Find where the given text appears and provide that cell's center as (X, Y) coordinate. 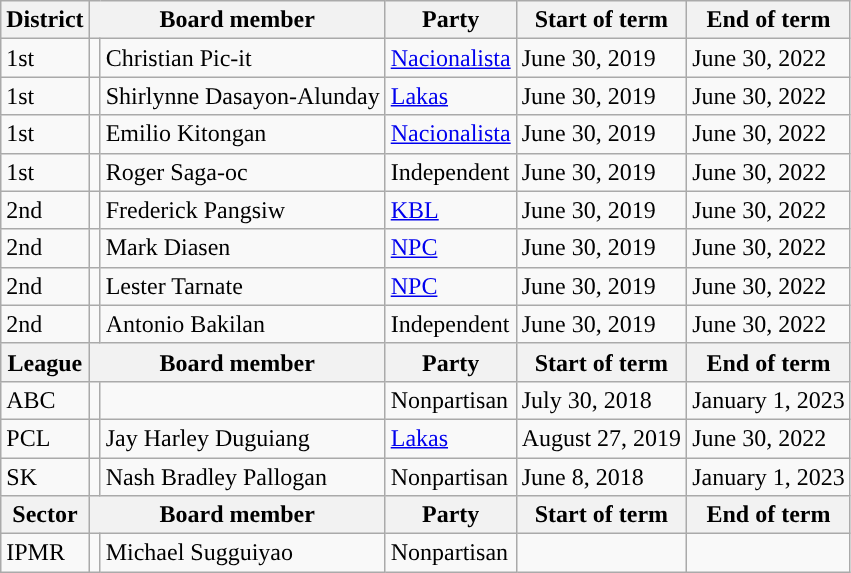
SK (45, 477)
Roger Saga-oc (242, 172)
Sector (45, 515)
June 8, 2018 (601, 477)
ABC (45, 400)
Jay Harley Duguiang (242, 438)
IPMR (45, 553)
Frederick Pangsiw (242, 210)
KBL (450, 210)
Christian Pic-it (242, 58)
Lester Tarnate (242, 286)
Antonio Bakilan (242, 324)
League (45, 362)
Nash Bradley Pallogan (242, 477)
Emilio Kitongan (242, 134)
Michael Sugguiyao (242, 553)
Shirlynne Dasayon-Alunday (242, 96)
Mark Diasen (242, 248)
PCL (45, 438)
District (45, 20)
July 30, 2018 (601, 400)
August 27, 2019 (601, 438)
